Detect which cell encompasses the target text, then output its [X, Y] center coordinate. 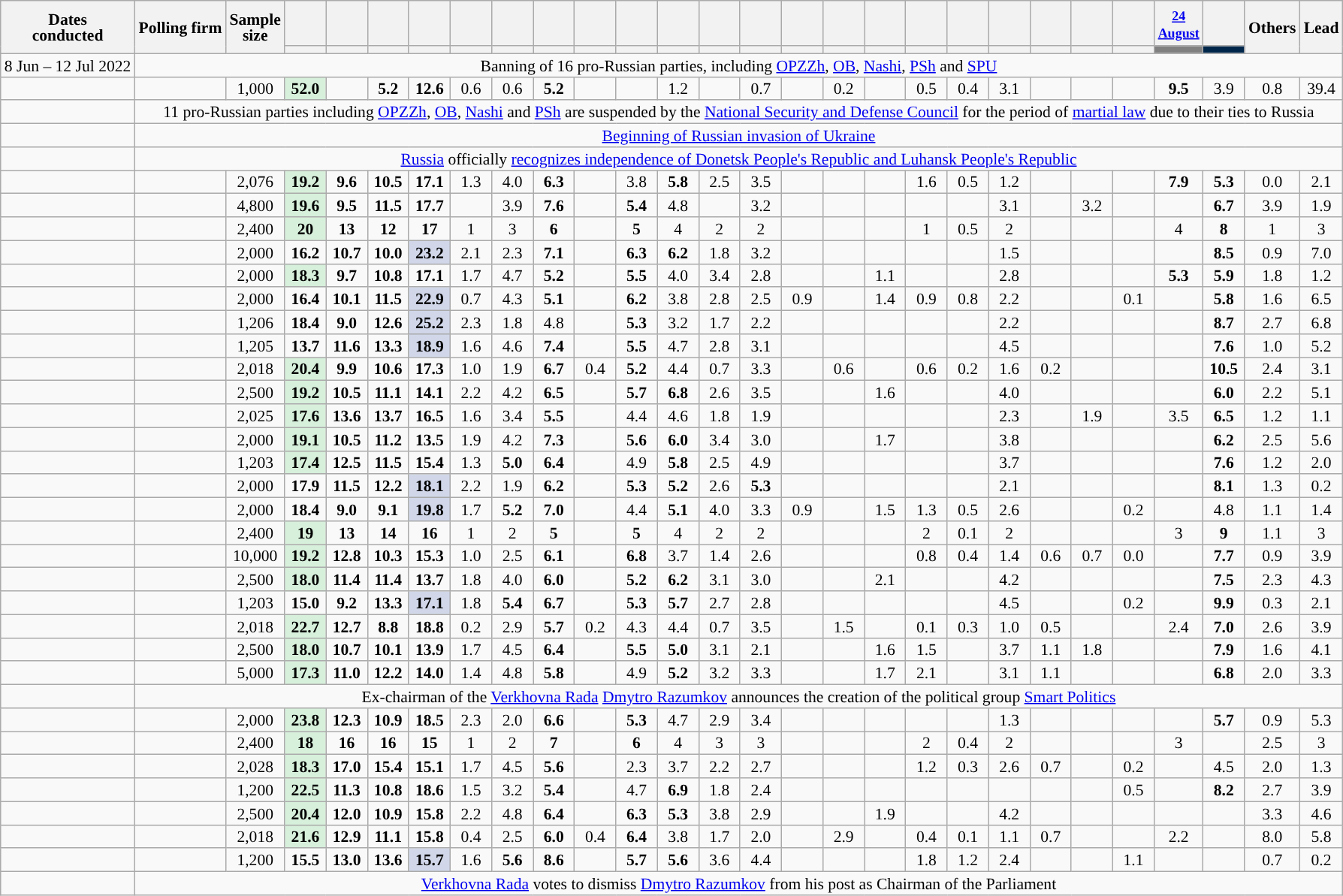
52.0 [305, 89]
7.5 [1224, 580]
11.6 [347, 345]
3.6 [720, 861]
22.5 [305, 790]
22.9 [430, 299]
Others [1272, 27]
14 [388, 533]
16.4 [305, 299]
9.6 [347, 182]
18.9 [430, 345]
23.2 [430, 252]
2,076 [255, 182]
12.5 [347, 463]
12 [388, 228]
25.2 [430, 323]
8.8 [388, 626]
7.7 [1224, 556]
18 [305, 744]
19.8 [430, 509]
8.7 [1224, 323]
18.6 [430, 790]
13.9 [430, 649]
18.1 [430, 487]
9.1 [388, 509]
17.0 [347, 766]
15.0 [305, 602]
15.3 [430, 556]
12.8 [347, 556]
13.5 [430, 439]
2,025 [255, 416]
7.4 [554, 345]
15.1 [430, 766]
11.3 [347, 790]
22.7 [305, 626]
11.0 [347, 673]
39.4 [1322, 89]
Polling firm [180, 27]
8.2 [1224, 790]
8.1 [1224, 487]
5.9 [1224, 275]
10.0 [388, 252]
12.9 [347, 837]
15 [430, 744]
14.1 [430, 392]
7.3 [554, 439]
17.4 [305, 463]
15.7 [430, 861]
18.5 [430, 720]
14.0 [430, 673]
9.2 [347, 602]
17.6 [305, 416]
21.6 [305, 837]
10.3 [388, 556]
11.2 [388, 439]
4,800 [255, 206]
Beginning of Russian invasion of Ukraine [738, 135]
Ex-chairman of the Verkhovna Rada Dmytro Razumkov announces the creation of the political group Smart Politics [738, 697]
17.9 [305, 487]
7.1 [554, 252]
8.5 [1224, 252]
Datesconducted [68, 27]
12.7 [347, 626]
19.6 [305, 206]
8.6 [554, 861]
1,206 [255, 323]
15.5 [305, 861]
5,000 [255, 673]
17 [430, 228]
Russia officially recognizes independence of Donetsk People's Republic and Luhansk People's Republic [738, 159]
8 Jun – 12 Jul 2022 [68, 65]
9 [1224, 533]
18.8 [430, 626]
10,000 [255, 556]
Banning of 16 pro-Russian parties, including OPZZh, OB, Nashi, PSh and SPU [738, 65]
Verkhovna Rada votes to dismiss Dmytro Razumkov from his post as Chairman of the Parliament [738, 883]
Lead [1322, 27]
9.7 [347, 275]
1,000 [255, 89]
19 [305, 533]
6.1 [554, 556]
16.5 [430, 416]
19.1 [305, 439]
12.3 [347, 720]
2,028 [255, 766]
6.6 [554, 720]
20 [305, 228]
1,205 [255, 345]
16.2 [305, 252]
7 [554, 744]
4.1 [1322, 649]
6.9 [678, 790]
23.8 [305, 720]
17.7 [430, 206]
12.0 [347, 813]
8 [1224, 228]
8.0 [1272, 837]
10.6 [388, 370]
24August [1179, 23]
13.0 [347, 861]
Samplesize [255, 27]
